Return [X, Y] of the center of cell containing provided text 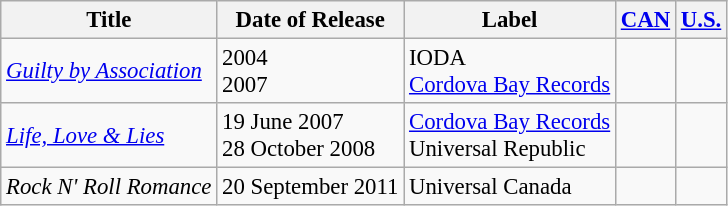
Life, Love & Lies [109, 136]
Cordova Bay RecordsUniversal Republic [510, 136]
Guilty by Association [109, 72]
Rock N' Roll Romance [109, 187]
20042007 [310, 72]
19 June 200728 October 2008 [310, 136]
20 September 2011 [310, 187]
CAN [645, 20]
Title [109, 20]
Date of Release [310, 20]
Label [510, 20]
U.S. [700, 20]
IODACordova Bay Records [510, 72]
Universal Canada [510, 187]
